Determine the [X, Y] coordinate at the center of the cell enclosing the given text.  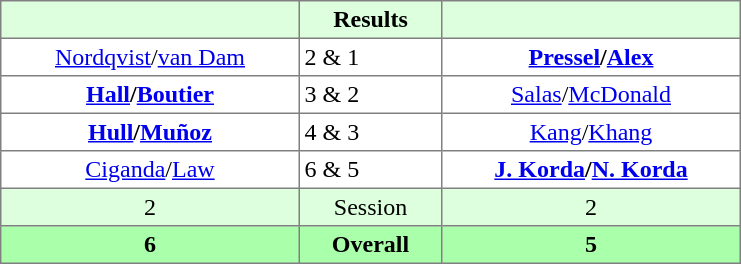
Pressel/Alex [591, 57]
4 & 3 [370, 132]
6 & 5 [370, 170]
2 & 1 [370, 57]
Overall [370, 245]
Hall/Boutier [150, 95]
Salas/McDonald [591, 95]
Hull/Muñoz [150, 132]
Results [370, 20]
J. Korda/N. Korda [591, 170]
Ciganda/Law [150, 170]
6 [150, 245]
Session [370, 207]
Nordqvist/van Dam [150, 57]
5 [591, 245]
Kang/Khang [591, 132]
3 & 2 [370, 95]
